For the text-containing cell, return its midpoint in (x, y) coordinate format. 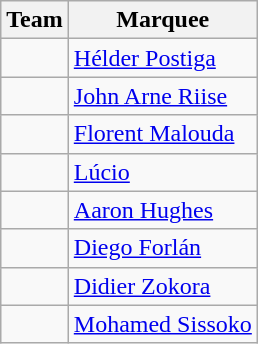
Florent Malouda (162, 134)
Didier Zokora (162, 286)
Lúcio (162, 172)
John Arne Riise (162, 96)
Team (35, 20)
Diego Forlán (162, 248)
Aaron Hughes (162, 210)
Marquee (162, 20)
Mohamed Sissoko (162, 324)
Hélder Postiga (162, 58)
